Output the [x, y] coordinate of the center of the cell containing the given text.  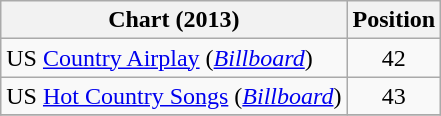
43 [394, 96]
US Hot Country Songs (Billboard) [174, 96]
42 [394, 58]
US Country Airplay (Billboard) [174, 58]
Chart (2013) [174, 20]
Position [394, 20]
